Output the [X, Y] coordinate of the center of the cell containing the given text.  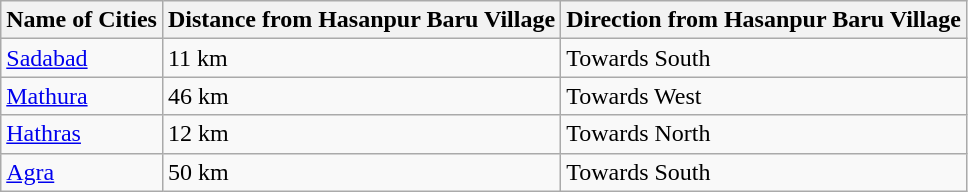
Agra [82, 172]
12 km [361, 134]
Mathura [82, 96]
11 km [361, 58]
Hathras [82, 134]
50 km [361, 172]
Name of Cities [82, 20]
Distance from Hasanpur Baru Village [361, 20]
Sadabad [82, 58]
Towards North [764, 134]
Towards West [764, 96]
Direction from Hasanpur Baru Village [764, 20]
46 km [361, 96]
